Capture the cell that displays the provided text and extract its (x, y) central coordinate. 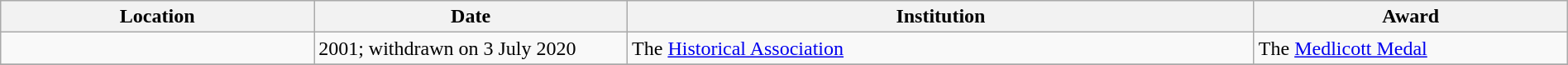
Date (471, 17)
Institution (941, 17)
2001; withdrawn on 3 July 2020 (471, 48)
Award (1411, 17)
The Medlicott Medal (1411, 48)
Location (157, 17)
The Historical Association (941, 48)
